For the text-containing cell, return its midpoint in (X, Y) coordinate format. 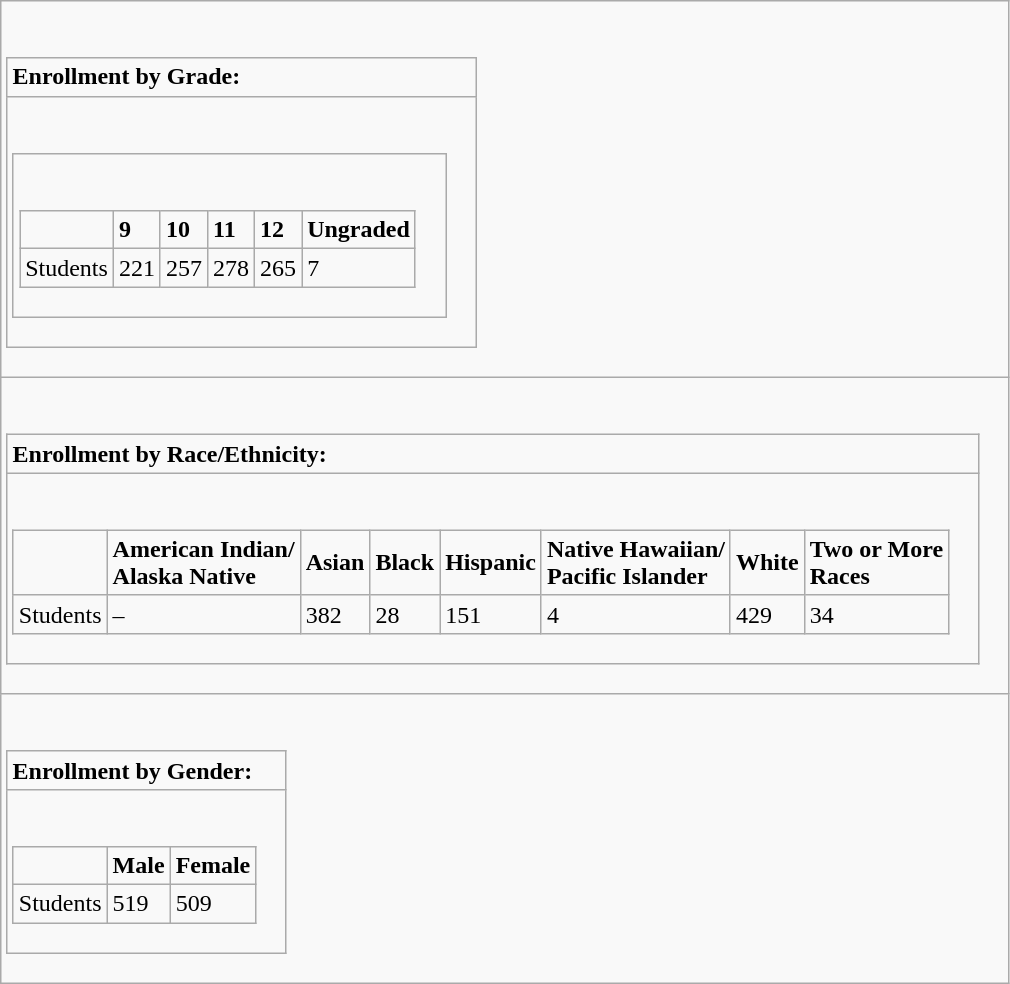
Two or MoreRaces (876, 562)
9 (136, 230)
10 (184, 230)
Hispanic (491, 562)
American Indian/Alaska Native (204, 562)
34 (876, 614)
Male (138, 866)
7 (359, 268)
221 (136, 268)
151 (491, 614)
12 (278, 230)
257 (184, 268)
382 (335, 614)
Native Hawaiian/Pacific Islander (636, 562)
28 (405, 614)
Asian (335, 562)
509 (213, 904)
Female (213, 866)
– (204, 614)
Male Female Students 519 509 (146, 871)
265 (278, 268)
429 (767, 614)
278 (230, 268)
11 (230, 230)
4 (636, 614)
Enrollment by Gender: (146, 770)
Enrollment by Grade: 9 10 11 12 Ungraded Students 221 257 278 265 7 (505, 190)
Ungraded (359, 230)
White (767, 562)
Black (405, 562)
Enrollment by Race/Ethnicity: (493, 454)
Enrollment by Grade: (242, 77)
519 (138, 904)
American Indian/Alaska Native Asian Black Hispanic Native Hawaiian/Pacific Islander White Two or MoreRaces Students – 382 28 151 4 429 34 (493, 568)
Enrollment by Gender: Male Female Students 519 509 (505, 838)
